Return the [X, Y] coordinate for the center point of the cell that contains the specified text.  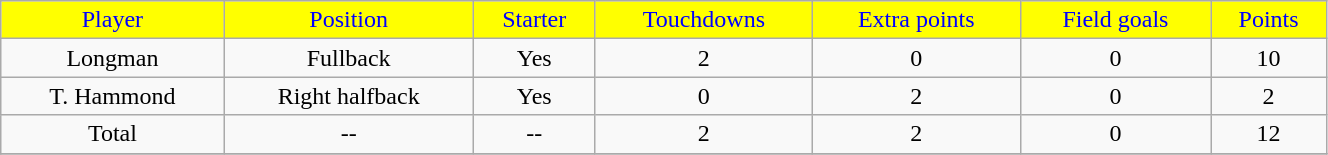
Position [348, 20]
Field goals [1116, 20]
Extra points [916, 20]
Player [112, 20]
Fullback [348, 58]
Longman [112, 58]
10 [1269, 58]
Touchdowns [704, 20]
12 [1269, 134]
Right halfback [348, 96]
T. Hammond [112, 96]
Total [112, 134]
Starter [534, 20]
Points [1269, 20]
